Return the [x, y] coordinate for the center point of the cell that contains the specified text.  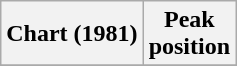
Chart (1981) [72, 34]
Peakposition [189, 34]
